Determine the [x, y] coordinate at the center of the cell enclosing the given text.  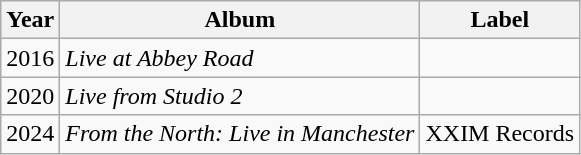
Live from Studio 2 [240, 96]
Live at Abbey Road [240, 58]
2016 [30, 58]
Album [240, 20]
2020 [30, 96]
XXIM Records [500, 134]
From the North: Live in Manchester [240, 134]
Label [500, 20]
Year [30, 20]
2024 [30, 134]
